Pinpoint the cell where the given text exists, returning its (x, y) midpoint coordinate. 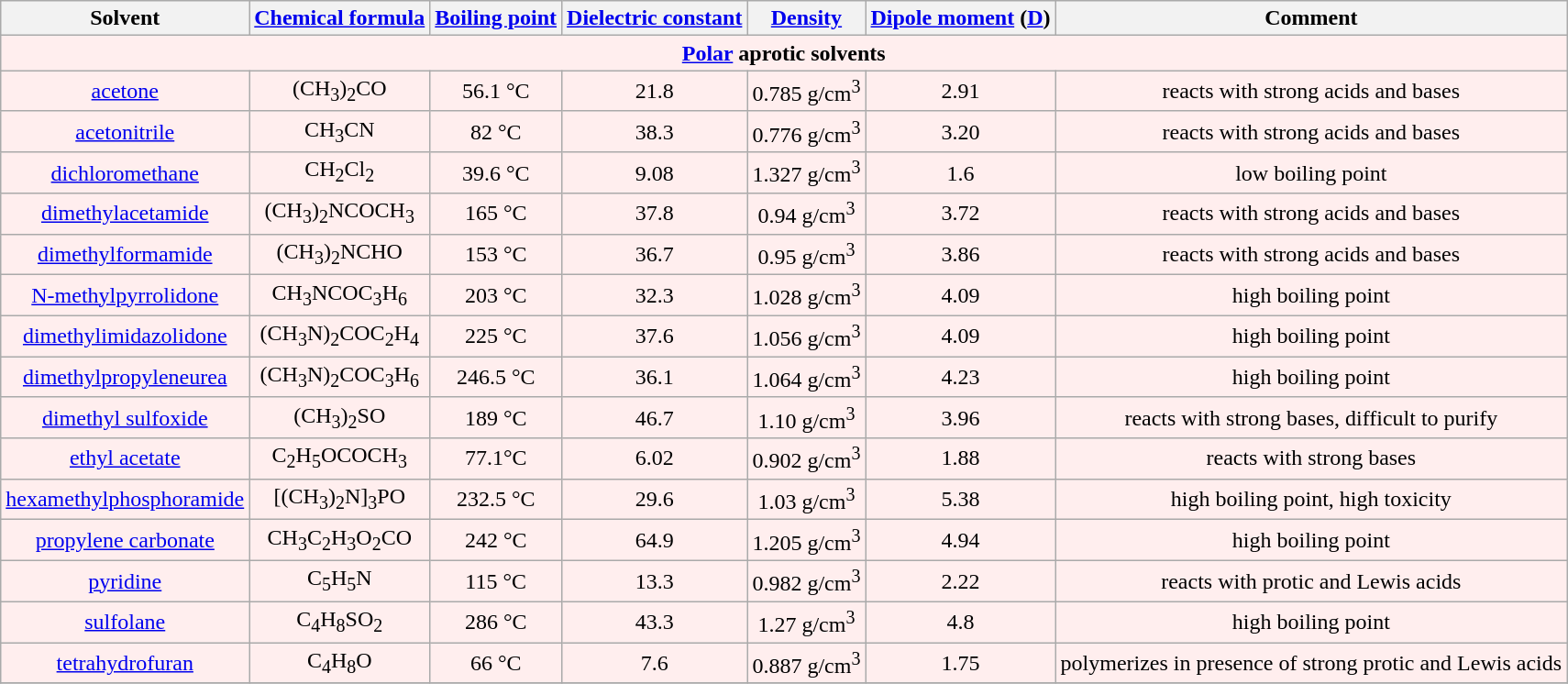
36.1 (655, 378)
Chemical formula (339, 18)
66 °C (496, 664)
3.72 (961, 215)
2.22 (961, 581)
dimethylacetamide (125, 215)
N-methylpyrrolidone (125, 295)
43.3 (655, 622)
153 °C (496, 255)
dimethyl sulfoxide (125, 418)
4.8 (961, 622)
dichloromethane (125, 172)
37.8 (655, 215)
propylene carbonate (125, 541)
13.3 (655, 581)
165 °C (496, 215)
tetrahydrofuran (125, 664)
1.064 g/cm3 (807, 378)
38.3 (655, 132)
115 °C (496, 581)
ethyl acetate (125, 458)
CH3NCOC3H6 (339, 295)
CH3CN (339, 132)
dimethylformamide (125, 255)
C4H8SO2 (339, 622)
Polar aprotic solvents (784, 53)
(CH3N)2COC2H4 (339, 336)
3.86 (961, 255)
82 °C (496, 132)
hexamethylphosphoramide (125, 499)
C5H5N (339, 581)
0.785 g/cm3 (807, 92)
1.028 g/cm3 (807, 295)
1.03 g/cm3 (807, 499)
C2H5OCOCH3 (339, 458)
37.6 (655, 336)
1.056 g/cm3 (807, 336)
Dielectric constant (655, 18)
Density (807, 18)
7.6 (655, 664)
3.96 (961, 418)
reacts with protic and Lewis acids (1311, 581)
1.27 g/cm3 (807, 622)
0.887 g/cm3 (807, 664)
0.95 g/cm3 (807, 255)
1.88 (961, 458)
CH2Cl2 (339, 172)
77.1°C (496, 458)
5.38 (961, 499)
21.8 (655, 92)
dimethylpropyleneurea (125, 378)
4.23 (961, 378)
C4H8O (339, 664)
Solvent (125, 18)
acetone (125, 92)
polymerizes in presence of strong protic and Lewis acids (1311, 664)
(CH3)2NCOCH3 (339, 215)
dimethylimidazolidone (125, 336)
0.982 g/cm3 (807, 581)
high boiling point, high toxicity (1311, 499)
1.6 (961, 172)
9.08 (655, 172)
(CH3)2SO (339, 418)
32.3 (655, 295)
reacts with strong bases, difficult to purify (1311, 418)
1.75 (961, 664)
286 °C (496, 622)
46.7 (655, 418)
low boiling point (1311, 172)
acetonitrile (125, 132)
sulfolane (125, 622)
64.9 (655, 541)
3.20 (961, 132)
0.776 g/cm3 (807, 132)
CH3C2H3O2CO (339, 541)
(CH3)2CO (339, 92)
[(CH3)2N]3PO (339, 499)
29.6 (655, 499)
Dipole moment (D) (961, 18)
0.94 g/cm3 (807, 215)
1.10 g/cm3 (807, 418)
232.5 °C (496, 499)
1.327 g/cm3 (807, 172)
reacts with strong bases (1311, 458)
225 °C (496, 336)
189 °C (496, 418)
203 °C (496, 295)
(CH3N)2COC3H6 (339, 378)
Boiling point (496, 18)
pyridine (125, 581)
6.02 (655, 458)
Comment (1311, 18)
0.902 g/cm3 (807, 458)
4.94 (961, 541)
1.205 g/cm3 (807, 541)
242 °C (496, 541)
246.5 °C (496, 378)
(CH3)2NCHO (339, 255)
2.91 (961, 92)
36.7 (655, 255)
39.6 °C (496, 172)
56.1 °C (496, 92)
